Determine the [x, y] coordinate at the center of the cell enclosing the given text.  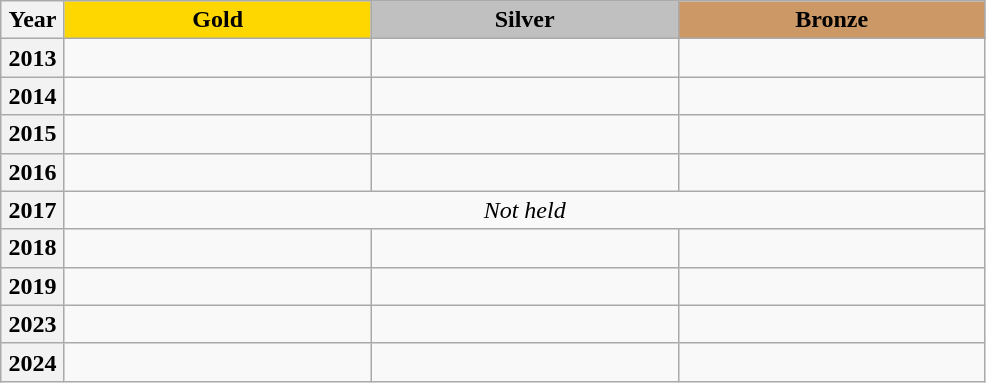
Bronze [832, 20]
2015 [32, 134]
2019 [32, 286]
2016 [32, 172]
Silver [524, 20]
2018 [32, 248]
Gold [218, 20]
2013 [32, 58]
2024 [32, 362]
2023 [32, 324]
2014 [32, 96]
2017 [32, 210]
Year [32, 20]
Not held [524, 210]
